Return the [x, y] coordinate for the center point of the cell that contains the specified text.  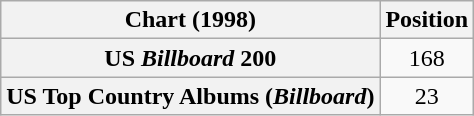
US Top Country Albums (Billboard) [190, 96]
168 [427, 58]
23 [427, 96]
Chart (1998) [190, 20]
US Billboard 200 [190, 58]
Position [427, 20]
